Extract the (X, Y) coordinate from the center of the cell holding the provided text.  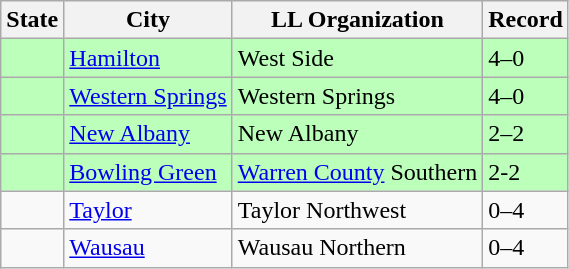
LL Organization (357, 20)
2–2 (526, 134)
West Side (357, 58)
2-2 (526, 172)
Hamilton (148, 58)
Bowling Green (148, 172)
City (148, 20)
Taylor (148, 210)
Taylor Northwest (357, 210)
Wausau (148, 248)
Wausau Northern (357, 248)
Record (526, 20)
Warren County Southern (357, 172)
State (32, 20)
